Capture the cell that displays the provided text and extract its [X, Y] central coordinate. 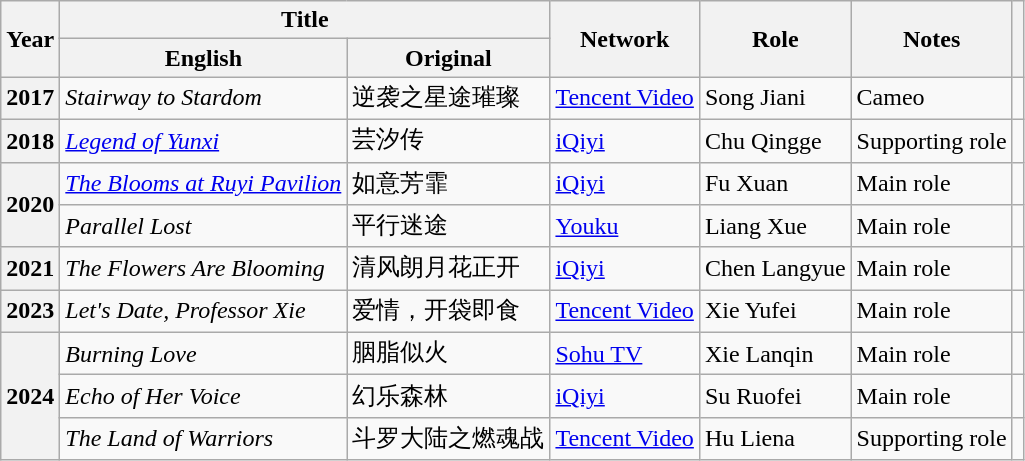
Youku [624, 226]
2020 [30, 204]
The Land of Warriors [204, 438]
Echo of Her Voice [204, 396]
芸汐传 [448, 140]
Xie Yufei [775, 312]
Notes [932, 39]
Network [624, 39]
Stairway to Stardom [204, 98]
Let's Date, Professor Xie [204, 312]
The Flowers Are Blooming [204, 268]
幻乐森林 [448, 396]
Sohu TV [624, 354]
如意芳霏 [448, 184]
Year [30, 39]
The Blooms at Ruyi Pavilion [204, 184]
2017 [30, 98]
Liang Xue [775, 226]
Su Ruofei [775, 396]
Cameo [932, 98]
Burning Love [204, 354]
Song Jiani [775, 98]
Title [305, 20]
逆袭之星途璀璨 [448, 98]
2021 [30, 268]
清风朗月花正开 [448, 268]
爱情，开袋即食 [448, 312]
English [204, 58]
Original [448, 58]
2023 [30, 312]
Chu Qingge [775, 140]
2018 [30, 140]
斗罗大陆之燃魂战 [448, 438]
Legend of Yunxi [204, 140]
Role [775, 39]
胭脂似火 [448, 354]
Xie Lanqin [775, 354]
2024 [30, 396]
Chen Langyue [775, 268]
Parallel Lost [204, 226]
平行迷途 [448, 226]
Hu Liena [775, 438]
Fu Xuan [775, 184]
